Output the [x, y] coordinate of the center of the cell containing the given text.  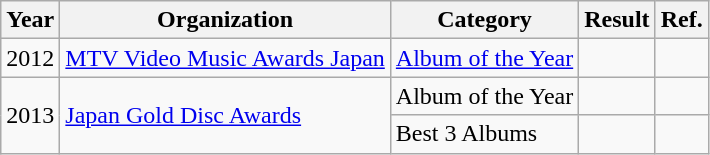
Category [484, 20]
Ref. [682, 20]
2012 [30, 58]
Organization [226, 20]
MTV Video Music Awards Japan [226, 58]
Japan Gold Disc Awards [226, 115]
Year [30, 20]
Result [617, 20]
Best 3 Albums [484, 134]
2013 [30, 115]
